For the text-containing cell, return its midpoint in (x, y) coordinate format. 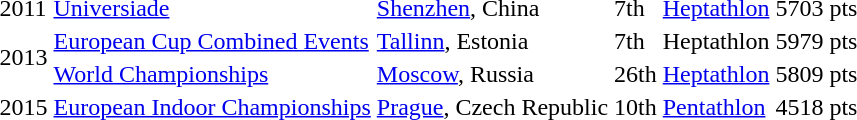
Moscow, Russia (492, 74)
European Cup Combined Events (212, 41)
World Championships (212, 74)
7th (636, 41)
26th (636, 74)
Tallinn, Estonia (492, 41)
